Return the [x, y] coordinate for the center point of the cell that contains the specified text.  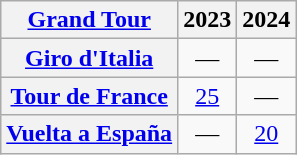
Vuelta a España [90, 134]
Grand Tour [90, 20]
20 [266, 134]
2023 [208, 20]
Tour de France [90, 96]
Giro d'Italia [90, 58]
2024 [266, 20]
25 [208, 96]
